Output the (x, y) coordinate of the center of the cell containing the given text.  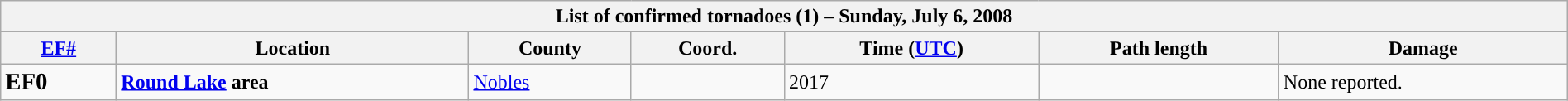
Nobles (550, 82)
2017 (911, 82)
EF# (59, 48)
None reported. (1422, 82)
List of confirmed tornadoes (1) – Sunday, July 6, 2008 (784, 17)
Path length (1159, 48)
Time (UTC) (911, 48)
Damage (1422, 48)
EF0 (59, 82)
Coord. (708, 48)
Location (293, 48)
Round Lake area (293, 82)
County (550, 48)
